Locate the cell with the specified text and output its (x, y) center coordinate. 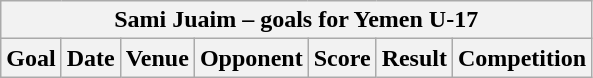
Sami Juaim – goals for Yemen U-17 (296, 20)
Opponent (251, 58)
Score (342, 58)
Venue (157, 58)
Date (90, 58)
Goal (31, 58)
Competition (522, 58)
Result (414, 58)
